Output the (x, y) coordinate of the center of the cell containing the given text.  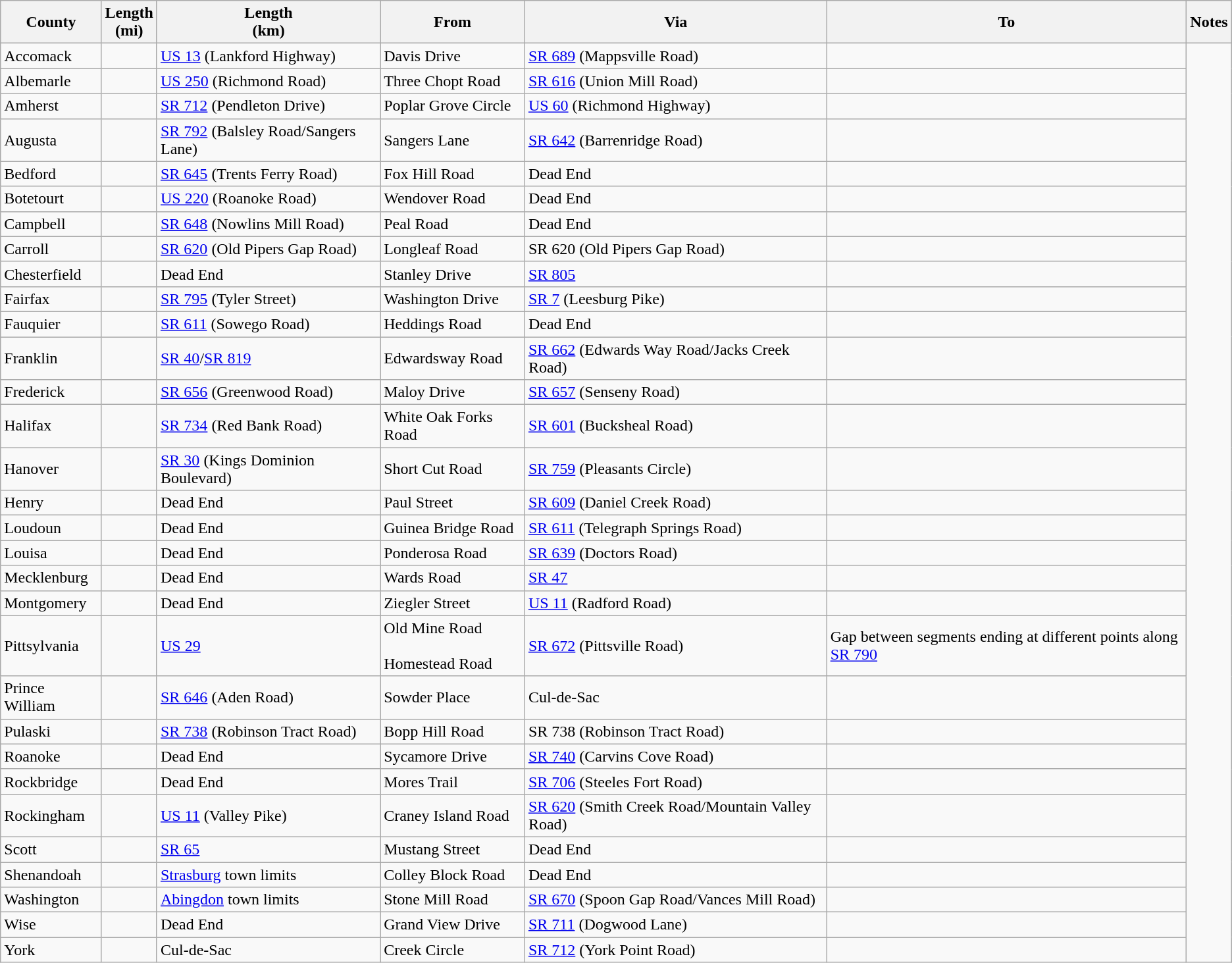
Washington (51, 900)
SR 609 (Daniel Creek Road) (675, 503)
Three Chopt Road (453, 81)
Longleaf Road (453, 249)
Accomack (51, 56)
SR 639 (Doctors Road) (675, 553)
SR 792 (Balsley Road/Sangers Lane) (269, 140)
Wards Road (453, 578)
SR 611 (Sowego Road) (269, 324)
Length(mi) (129, 22)
Strasburg town limits (269, 875)
Carroll (51, 249)
Paul Street (453, 503)
Fairfax (51, 299)
Chesterfield (51, 274)
SR 47 (675, 578)
Rockingham (51, 815)
SR 662 (Edwards Way Road/Jacks Creek Road) (675, 358)
SR 642 (Barrenridge Road) (675, 140)
Loudoun (51, 528)
SR 620 (Smith Creek Road/Mountain Valley Road) (675, 815)
US 29 (269, 646)
SR 706 (Steeles Fort Road) (675, 781)
Halifax (51, 427)
SR 712 (Pendleton Drive) (269, 106)
Amherst (51, 106)
SR 711 (Dogwood Lane) (675, 925)
York (51, 950)
SR 616 (Union Mill Road) (675, 81)
White Oak Forks Road (453, 427)
SR 712 (York Point Road) (675, 950)
SR 740 (Carvins Cove Road) (675, 756)
Edwardsway Road (453, 358)
Mores Trail (453, 781)
Colley Block Road (453, 875)
SR 656 (Greenwood Road) (269, 392)
County (51, 22)
Montgomery (51, 603)
Short Cut Road (453, 469)
Guinea Bridge Road (453, 528)
US 60 (Richmond Highway) (675, 106)
Abingdon town limits (269, 900)
Creek Circle (453, 950)
Grand View Drive (453, 925)
Mecklenburg (51, 578)
SR 30 (Kings Dominion Boulevard) (269, 469)
SR 672 (Pittsville Road) (675, 646)
Ponderosa Road (453, 553)
Maloy Drive (453, 392)
Rockbridge (51, 781)
SR 795 (Tyler Street) (269, 299)
Washington Drive (453, 299)
US 13 (Lankford Highway) (269, 56)
SR 734 (Red Bank Road) (269, 427)
Gap between segments ending at different points along SR 790 (1007, 646)
From (453, 22)
Prince William (51, 698)
SR 759 (Pleasants Circle) (675, 469)
Bopp Hill Road (453, 731)
Sangers Lane (453, 140)
Sycamore Drive (453, 756)
Craney Island Road (453, 815)
SR 648 (Nowlins Mill Road) (269, 224)
Augusta (51, 140)
Botetourt (51, 199)
Notes (1209, 22)
SR 601 (Bucksheal Road) (675, 427)
Heddings Road (453, 324)
Length(km) (269, 22)
Ziegler Street (453, 603)
Davis Drive (453, 56)
Hanover (51, 469)
Stone Mill Road (453, 900)
SR 65 (269, 849)
Old Mine RoadHomestead Road (453, 646)
Via (675, 22)
SR 611 (Telegraph Springs Road) (675, 528)
SR 670 (Spoon Gap Road/Vances Mill Road) (675, 900)
Scott (51, 849)
Fauquier (51, 324)
Mustang Street (453, 849)
Pittsylvania (51, 646)
SR 646 (Aden Road) (269, 698)
SR 657 (Senseny Road) (675, 392)
US 11 (Radford Road) (675, 603)
Stanley Drive (453, 274)
Wise (51, 925)
Poplar Grove Circle (453, 106)
Franklin (51, 358)
US 250 (Richmond Road) (269, 81)
SR 645 (Trents Ferry Road) (269, 174)
SR 40/SR 819 (269, 358)
SR 689 (Mappsville Road) (675, 56)
Shenandoah (51, 875)
Pulaski (51, 731)
SR 805 (675, 274)
SR 7 (Leesburg Pike) (675, 299)
Campbell (51, 224)
US 11 (Valley Pike) (269, 815)
Peal Road (453, 224)
Fox Hill Road (453, 174)
Henry (51, 503)
Louisa (51, 553)
To (1007, 22)
Wendover Road (453, 199)
Sowder Place (453, 698)
Frederick (51, 392)
Albemarle (51, 81)
Roanoke (51, 756)
US 220 (Roanoke Road) (269, 199)
Bedford (51, 174)
